Extract the (X, Y) coordinate from the center of the cell holding the provided text.  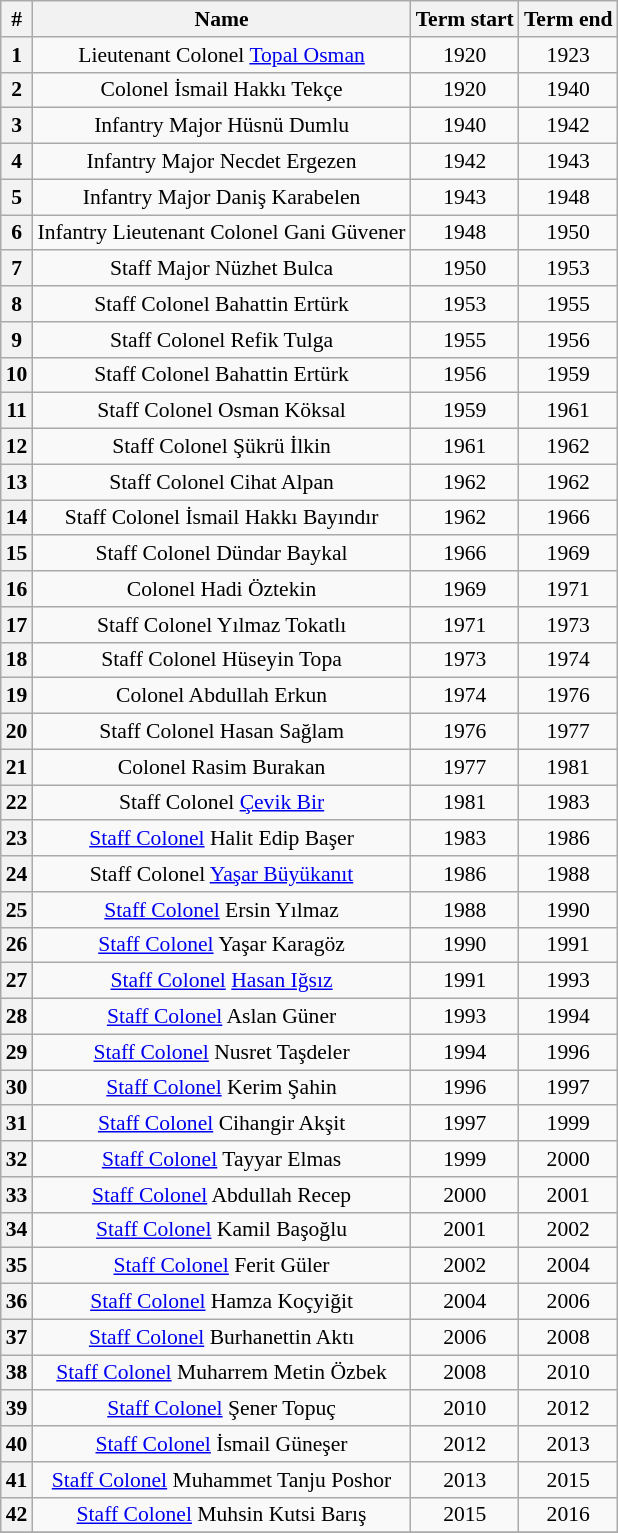
18 (17, 660)
34 (17, 1230)
20 (17, 732)
Staff Colonel Hamza Koçyiğit (221, 1302)
Staff Colonel Abdullah Recep (221, 1195)
Staff Colonel İsmail Güneşer (221, 1444)
19 (17, 696)
# (17, 19)
Staff Colonel İsmail Hakkı Bayındır (221, 518)
Infantry Major Daniş Karabelen (221, 197)
Colonel İsmail Hakkı Tekçe (221, 90)
Staff Colonel Cihangir Akşit (221, 1124)
9 (17, 340)
Colonel Abdullah Erkun (221, 696)
Staff Colonel Dündar Baykal (221, 554)
Term end (568, 19)
Staff Colonel Çevik Bir (221, 803)
Staff Colonel Muhsin Kutsi Barış (221, 1515)
28 (17, 1017)
Staff Colonel Refik Tulga (221, 340)
1923 (568, 55)
Staff Colonel Hasan Sağlam (221, 732)
35 (17, 1266)
Infantry Major Necdet Ergezen (221, 162)
Term start (465, 19)
Staff Colonel Burhanettin Aktı (221, 1337)
38 (17, 1373)
17 (17, 625)
Staff Colonel Hüseyin Topa (221, 660)
Staff Colonel Muharrem Metin Özbek (221, 1373)
13 (17, 482)
Infantry Major Hüsnü Dumlu (221, 126)
37 (17, 1337)
21 (17, 767)
4 (17, 162)
Staff Colonel Aslan Güner (221, 1017)
12 (17, 447)
41 (17, 1480)
7 (17, 269)
29 (17, 1052)
22 (17, 803)
40 (17, 1444)
Colonel Hadi Öztekin (221, 589)
Name (221, 19)
Staff Colonel Cihat Alpan (221, 482)
Staff Colonel Yılmaz Tokatlı (221, 625)
3 (17, 126)
Staff Colonel Osman Köksal (221, 411)
23 (17, 839)
16 (17, 589)
5 (17, 197)
Staff Colonel Yaşar Karagöz (221, 945)
25 (17, 910)
30 (17, 1088)
Staff Colonel Muhammet Tanju Poshor (221, 1480)
Staff Colonel Şener Topuç (221, 1409)
Staff Colonel Kerim Şahin (221, 1088)
Staff Colonel Hasan Iğsız (221, 981)
Staff Colonel Kamil Başoğlu (221, 1230)
33 (17, 1195)
14 (17, 518)
Staff Colonel Ersin Yılmaz (221, 910)
6 (17, 233)
Staff Colonel Yaşar Büyükanıt (221, 874)
1 (17, 55)
26 (17, 945)
31 (17, 1124)
Staff Colonel Ferit Güler (221, 1266)
Lieutenant Colonel Topal Osman (221, 55)
24 (17, 874)
Staff Colonel Nusret Taşdeler (221, 1052)
36 (17, 1302)
27 (17, 981)
42 (17, 1515)
Staff Colonel Şükrü İlkin (221, 447)
2016 (568, 1515)
Staff Major Nüzhet Bulca (221, 269)
8 (17, 304)
Colonel Rasim Burakan (221, 767)
15 (17, 554)
32 (17, 1159)
Infantry Lieutenant Colonel Gani Güvener (221, 233)
Staff Colonel Halit Edip Başer (221, 839)
Staff Colonel Tayyar Elmas (221, 1159)
10 (17, 375)
39 (17, 1409)
11 (17, 411)
2 (17, 90)
